Return the [X, Y] coordinate for the center point of the cell that contains the specified text.  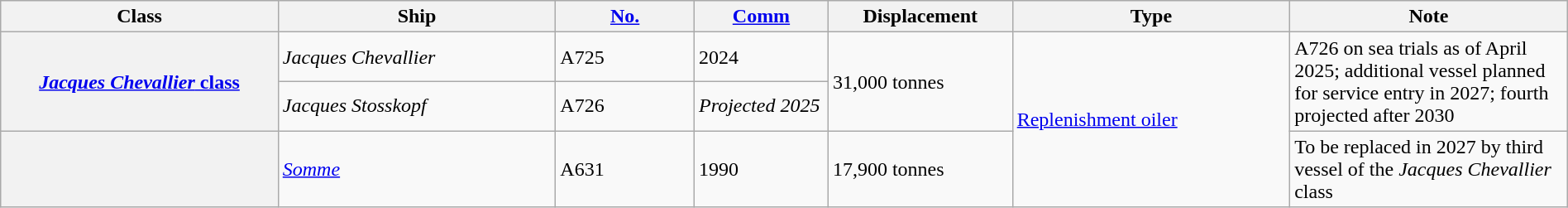
Ship [417, 17]
A726 [625, 106]
A631 [625, 169]
Class [140, 17]
A726 on sea trials as of April 2025; additional vessel planned for service entry in 2027; fourth projected after 2030 [1429, 81]
Type [1151, 17]
Jacques Chevallier [417, 57]
A725 [625, 57]
Replenishment oiler [1151, 119]
31,000 tonnes [920, 81]
Displacement [920, 17]
17,900 tonnes [920, 169]
Note [1429, 17]
Jacques Stosskopf [417, 106]
Somme [417, 169]
Jacques Chevallier class [140, 81]
2024 [762, 57]
To be replaced in 2027 by third vessel of the Jacques Chevallier class [1429, 169]
No. [625, 17]
1990 [762, 169]
Comm [762, 17]
Projected 2025 [762, 106]
